Return (X, Y) of the center of cell containing provided text 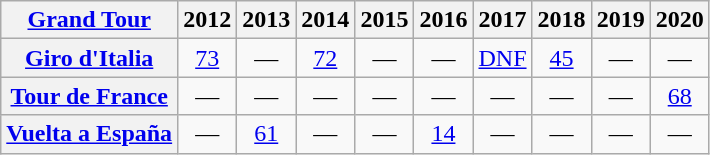
72 (326, 58)
2012 (208, 20)
2015 (384, 20)
2020 (680, 20)
68 (680, 96)
2019 (620, 20)
73 (208, 58)
2016 (444, 20)
61 (266, 134)
Tour de France (90, 96)
DNF (502, 58)
Giro d'Italia (90, 58)
2017 (502, 20)
14 (444, 134)
45 (562, 58)
2018 (562, 20)
2013 (266, 20)
Vuelta a España (90, 134)
2014 (326, 20)
Grand Tour (90, 20)
